Return [X, Y] of the center of cell containing provided text 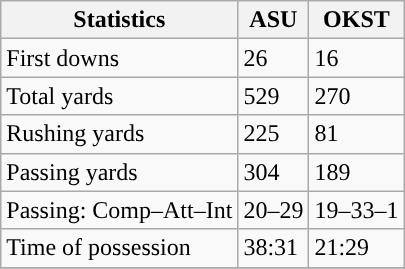
20–29 [274, 210]
Total yards [120, 96]
38:31 [274, 248]
19–33–1 [356, 210]
21:29 [356, 248]
16 [356, 58]
225 [274, 134]
Passing yards [120, 172]
529 [274, 96]
ASU [274, 20]
Rushing yards [120, 134]
304 [274, 172]
OKST [356, 20]
Time of possession [120, 248]
189 [356, 172]
First downs [120, 58]
26 [274, 58]
Statistics [120, 20]
81 [356, 134]
Passing: Comp–Att–Int [120, 210]
270 [356, 96]
